Extract the (X, Y) coordinate from the center of the cell holding the provided text.  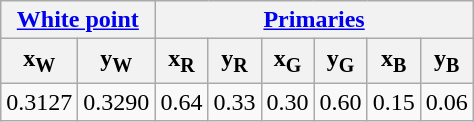
0.3127 (40, 102)
yG (340, 61)
yW (116, 61)
0.33 (234, 102)
xB (394, 61)
0.15 (394, 102)
0.60 (340, 102)
xR (182, 61)
0.3290 (116, 102)
0.64 (182, 102)
0.30 (288, 102)
White point (78, 20)
xG (288, 61)
0.06 (446, 102)
xW (40, 61)
Primaries (314, 20)
yB (446, 61)
yR (234, 61)
